Extract the [X, Y] coordinate from the center of the cell holding the provided text.  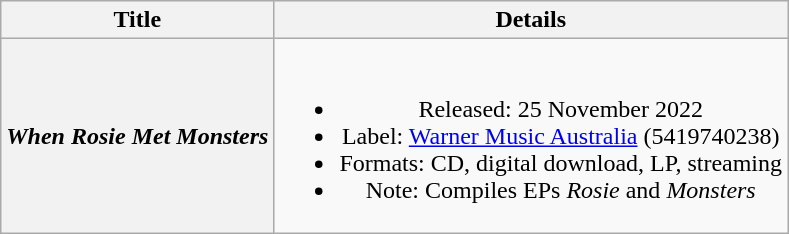
When Rosie Met Monsters [138, 136]
Released: 25 November 2022Label: Warner Music Australia (5419740238)Formats: CD, digital download, LP, streamingNote: Compiles EPs Rosie and Monsters [531, 136]
Title [138, 20]
Details [531, 20]
